Return the (x, y) coordinate for the center point of the cell that contains the specified text.  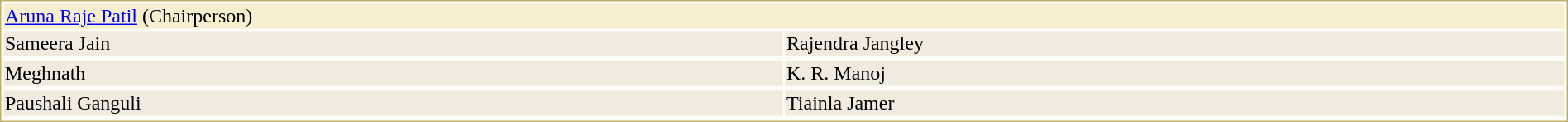
Rajendra Jangley (1175, 44)
K. R. Manoj (1175, 74)
Tiainla Jamer (1175, 104)
Aruna Raje Patil (Chairperson) (784, 16)
Sameera Jain (393, 44)
Meghnath (393, 74)
Paushali Ganguli (393, 104)
